Capture the cell that displays the provided text and extract its [x, y] central coordinate. 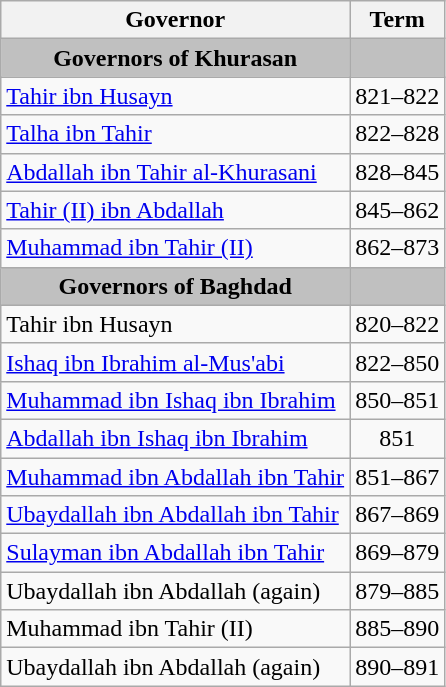
879–885 [398, 591]
851–867 [398, 477]
Ishaq ibn Ibrahim al-Mus'abi [176, 362]
845–862 [398, 210]
822–828 [398, 134]
828–845 [398, 172]
869–879 [398, 553]
Talha ibn Tahir [176, 134]
Abdallah ibn Ishaq ibn Ibrahim [176, 438]
851 [398, 438]
821–822 [398, 96]
Governors of Khurasan [176, 58]
820–822 [398, 324]
862–873 [398, 248]
850–851 [398, 400]
Sulayman ibn Abdallah ibn Tahir [176, 553]
Abdallah ibn Tahir al-Khurasani [176, 172]
822–850 [398, 362]
Ubaydallah ibn Abdallah ibn Tahir [176, 515]
Governor [176, 20]
Muhammad ibn Ishaq ibn Ibrahim [176, 400]
Governors of Baghdad [176, 286]
Term [398, 20]
890–891 [398, 667]
Tahir (II) ibn Abdallah [176, 210]
Muhammad ibn Abdallah ibn Tahir [176, 477]
867–869 [398, 515]
885–890 [398, 629]
